Find where the given text appears and provide that cell's center as [X, Y] coordinate. 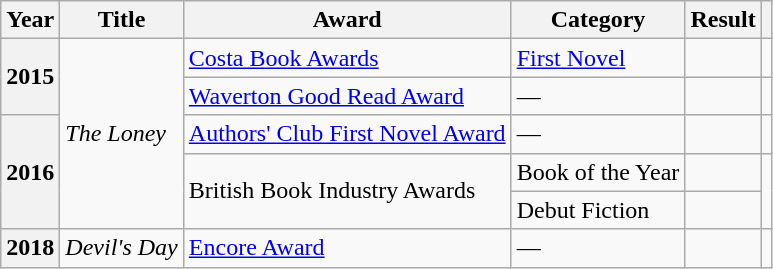
British Book Industry Awards [347, 191]
Encore Award [347, 248]
Title [122, 20]
Debut Fiction [598, 210]
2018 [30, 248]
Devil's Day [122, 248]
Authors' Club First Novel Award [347, 134]
Waverton Good Read Award [347, 96]
Category [598, 20]
2015 [30, 77]
First Novel [598, 58]
Year [30, 20]
Award [347, 20]
2016 [30, 172]
Costa Book Awards [347, 58]
Result [723, 20]
Book of the Year [598, 172]
The Loney [122, 134]
